From the cell containing the given text, extract its center point as (x, y) coordinate. 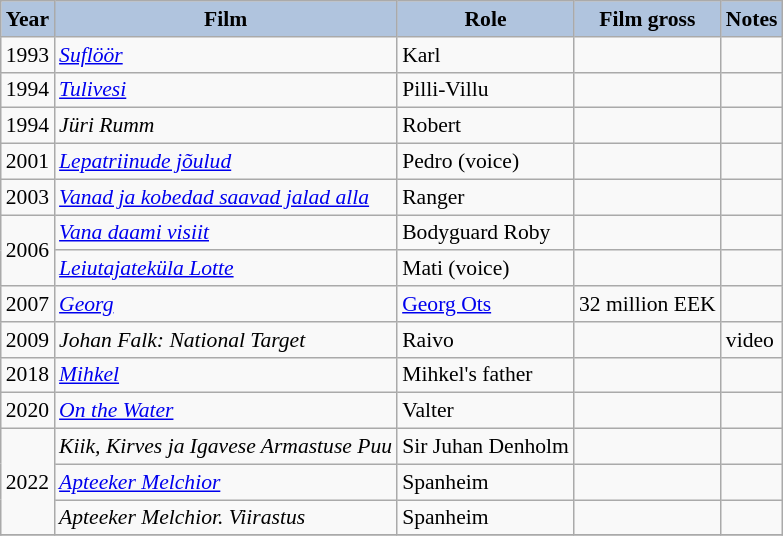
Johan Falk: National Target (226, 340)
2018 (28, 375)
Robert (486, 126)
2003 (28, 197)
Leiutajateküla Lotte (226, 269)
Lepatriinude jõulud (226, 162)
2022 (28, 482)
Mihkel (226, 375)
Film (226, 19)
Mihkel's father (486, 375)
Vanad ja kobedad saavad jalad alla (226, 197)
Film gross (648, 19)
Georg (226, 304)
Ranger (486, 197)
32 million EEK (648, 304)
Apteeker Melchior (226, 482)
Apteeker Melchior. Viirastus (226, 518)
Sir Juhan Denholm (486, 447)
Valter (486, 411)
Pilli-Villu (486, 90)
2001 (28, 162)
Pedro (voice) (486, 162)
Year (28, 19)
2009 (28, 340)
Notes (752, 19)
Suflöör (226, 55)
Tulivesi (226, 90)
2007 (28, 304)
Jüri Rumm (226, 126)
On the Water (226, 411)
2006 (28, 250)
Role (486, 19)
Vana daami visiit (226, 233)
video (752, 340)
Kiik, Kirves ja Igavese Armastuse Puu (226, 447)
Raivo (486, 340)
1993 (28, 55)
Bodyguard Roby (486, 233)
Karl (486, 55)
Georg Ots (486, 304)
Mati (voice) (486, 269)
2020 (28, 411)
